From the cell containing the given text, extract its center point as [X, Y] coordinate. 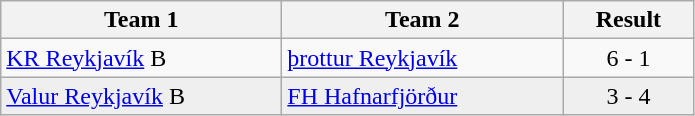
Result [628, 20]
Team 2 [422, 20]
Valur Reykjavík B [142, 96]
6 - 1 [628, 58]
þrottur Reykjavík [422, 58]
KR Reykjavík B [142, 58]
FH Hafnarfjörður [422, 96]
Team 1 [142, 20]
3 - 4 [628, 96]
